Return [x, y] of the center of cell containing provided text 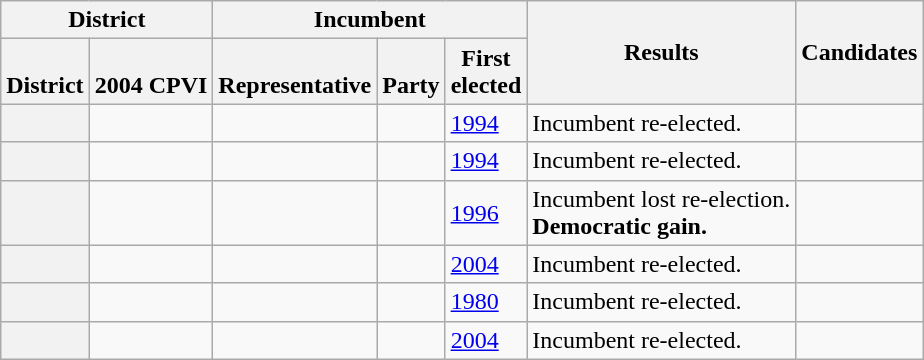
1980 [486, 302]
Incumbent lost re-election.Democratic gain. [662, 212]
Firstelected [486, 72]
1996 [486, 212]
Candidates [860, 52]
Representative [295, 72]
2004 CPVI [151, 72]
Incumbent [370, 20]
Results [662, 52]
Party [411, 72]
